Find where the given text appears and provide that cell's center as (x, y) coordinate. 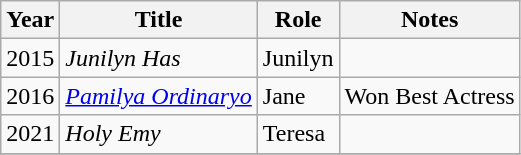
Role (298, 20)
2016 (30, 96)
Jane (298, 96)
Notes (430, 20)
Holy Emy (158, 134)
Won Best Actress (430, 96)
Junilyn Has (158, 58)
Year (30, 20)
Title (158, 20)
Junilyn (298, 58)
Pamilya Ordinaryo (158, 96)
2021 (30, 134)
2015 (30, 58)
Teresa (298, 134)
